For the text-containing cell, return its midpoint in [X, Y] coordinate format. 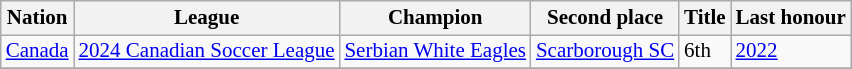
2024 Canadian Soccer League [207, 52]
Scarborough SC [605, 52]
Last honour [791, 18]
Title [705, 18]
2022 [791, 52]
6th [705, 52]
Second place [605, 18]
Serbian White Eagles [434, 52]
Champion [434, 18]
Canada [38, 52]
Nation [38, 18]
League [207, 18]
